Determine the [x, y] coordinate at the center of the cell enclosing the given text.  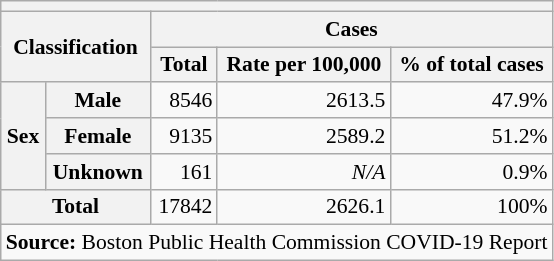
8546 [184, 101]
Female [98, 136]
Source: Boston Public Health Commission COVID-19 Report [277, 243]
Classification [76, 46]
Cases [351, 29]
2613.5 [304, 101]
Rate per 100,000 [304, 65]
100% [471, 207]
Unknown [98, 172]
47.9% [471, 101]
2589.2 [304, 136]
161 [184, 172]
0.9% [471, 172]
2626.1 [304, 207]
Male [98, 101]
N/A [304, 172]
17842 [184, 207]
% of total cases [471, 65]
Sex [24, 136]
9135 [184, 136]
51.2% [471, 136]
